Pinpoint the cell where the given text exists, returning its (X, Y) midpoint coordinate. 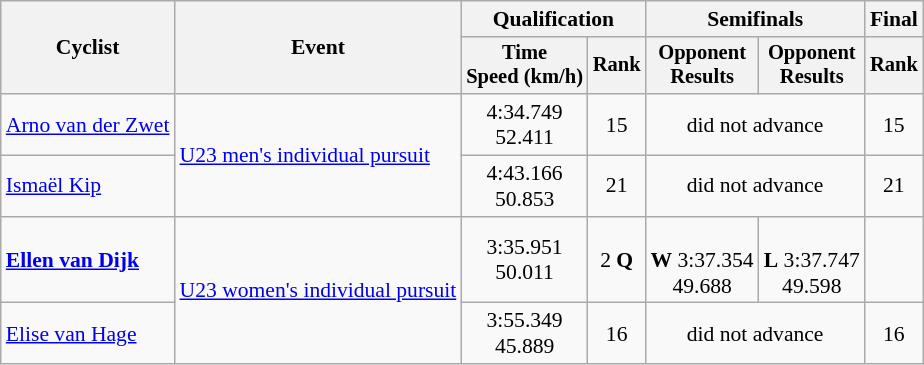
Cyclist (88, 48)
3:35.95150.011 (524, 260)
Ismaël Kip (88, 186)
U23 men's individual pursuit (318, 155)
Arno van der Zwet (88, 124)
W 3:37.35449.688 (702, 260)
Final (894, 19)
Qualification (553, 19)
TimeSpeed (km/h) (524, 66)
3:55.34945.889 (524, 334)
2 Q (617, 260)
Event (318, 48)
4:34.74952.411 (524, 124)
4:43.16650.853 (524, 186)
Ellen van Dijk (88, 260)
L 3:37.74749.598 (812, 260)
Semifinals (754, 19)
Elise van Hage (88, 334)
U23 women's individual pursuit (318, 291)
